Provide the [x, y] coordinate of the cell's center where the given text is located.  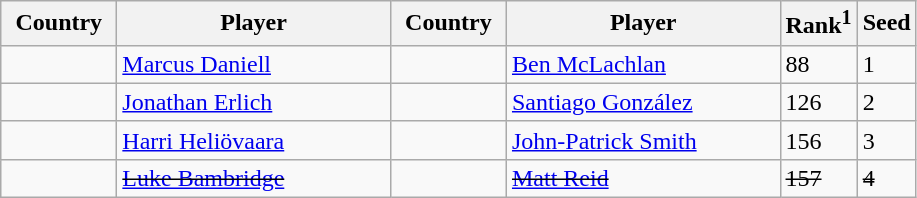
John-Patrick Smith [643, 140]
Santiago González [643, 102]
Ben McLachlan [643, 64]
157 [818, 178]
Seed [886, 24]
2 [886, 102]
88 [818, 64]
Harri Heliövaara [254, 140]
126 [818, 102]
156 [818, 140]
Rank1 [818, 24]
4 [886, 178]
1 [886, 64]
3 [886, 140]
Matt Reid [643, 178]
Jonathan Erlich [254, 102]
Marcus Daniell [254, 64]
Luke Bambridge [254, 178]
